Capture the cell that displays the provided text and extract its (x, y) central coordinate. 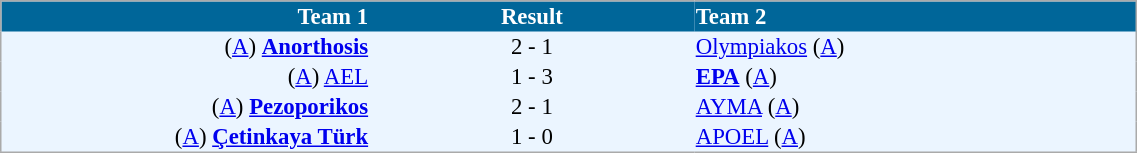
(A) AEL (186, 77)
1 - 0 (532, 137)
Team 1 (186, 16)
APOEL (A) (916, 137)
(A) Çetinkaya Türk (186, 137)
(A) Anorthosis (186, 47)
(A) Pezoporikos (186, 107)
Team 2 (916, 16)
Olympiakos (A) (916, 47)
EPA (A) (916, 77)
1 - 3 (532, 77)
Result (532, 16)
AYMA (A) (916, 107)
